Search for the cell housing the specified text and yield its [x, y] center coordinate. 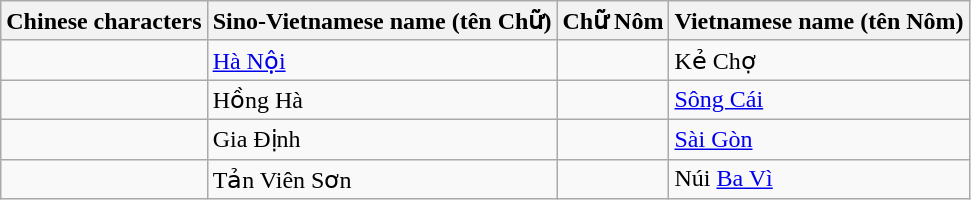
Sông Cái [819, 100]
Tản Viên Sơn [382, 179]
Hà Nội [382, 60]
Sài Gòn [819, 139]
Núi Ba Vì [819, 179]
Chữ Nôm [613, 21]
Sino-Vietnamese name (tên Chữ) [382, 21]
Vietnamese name (tên Nôm) [819, 21]
Gia Định [382, 139]
Chinese characters [104, 21]
Hồng Hà [382, 100]
Kẻ Chợ [819, 60]
